Return (x, y) of the center of cell containing provided text 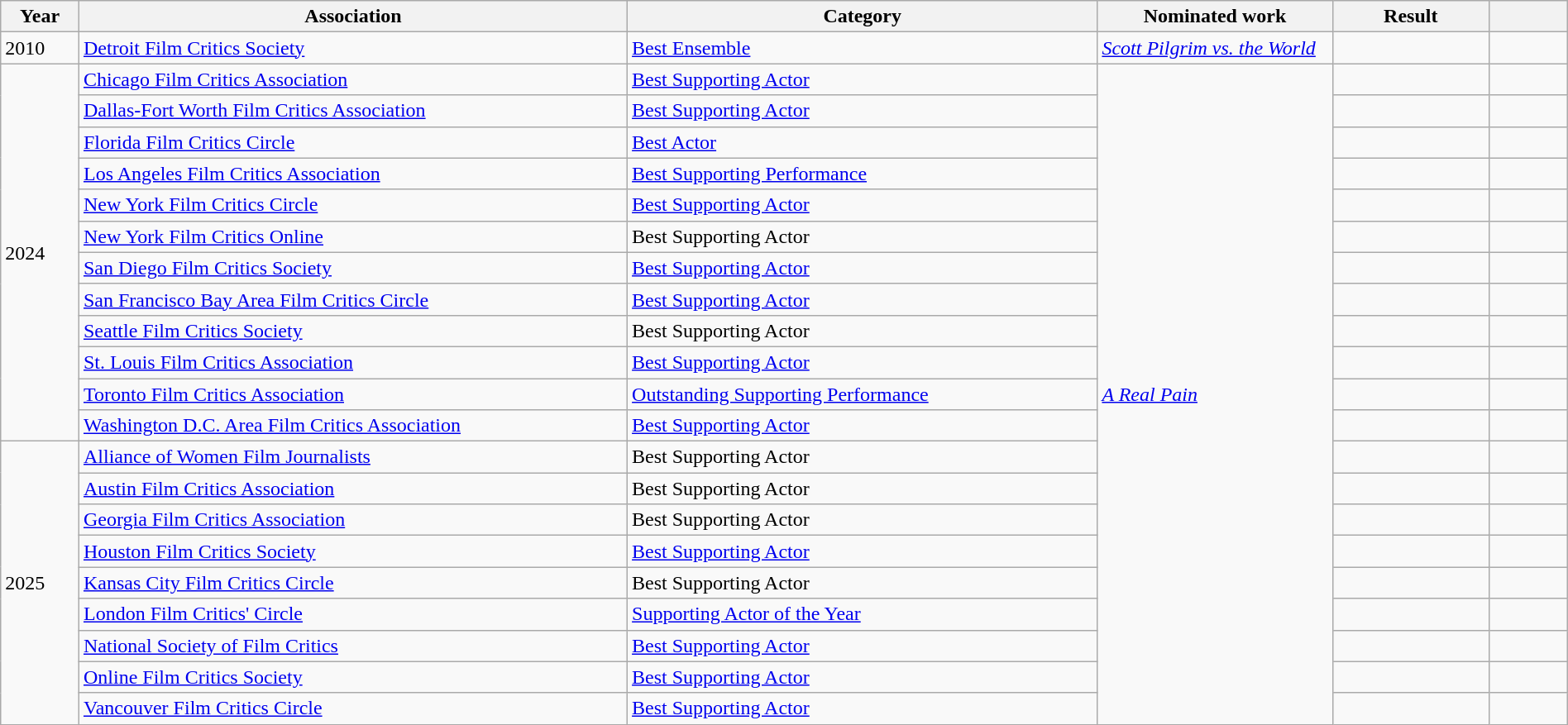
Florida Film Critics Circle (352, 142)
Year (40, 17)
Kansas City Film Critics Circle (352, 583)
New York Film Critics Circle (352, 205)
National Society of Film Critics (352, 646)
2024 (40, 253)
Chicago Film Critics Association (352, 79)
Online Film Critics Society (352, 677)
Category (863, 17)
Detroit Film Critics Society (352, 48)
St. Louis Film Critics Association (352, 362)
Seattle Film Critics Society (352, 331)
Dallas-Fort Worth Film Critics Association (352, 111)
Alliance of Women Film Journalists (352, 457)
2010 (40, 48)
2025 (40, 584)
Best Actor (863, 142)
New York Film Critics Online (352, 236)
A Real Pain (1215, 394)
Supporting Actor of the Year (863, 614)
Nominated work (1215, 17)
Toronto Film Critics Association (352, 394)
Outstanding Supporting Performance (863, 394)
Association (352, 17)
Best Supporting Performance (863, 174)
Vancouver Film Critics Circle (352, 708)
San Diego Film Critics Society (352, 268)
San Francisco Bay Area Film Critics Circle (352, 299)
Best Ensemble (863, 48)
Washington D.C. Area Film Critics Association (352, 426)
Houston Film Critics Society (352, 551)
London Film Critics' Circle (352, 614)
Result (1411, 17)
Georgia Film Critics Association (352, 520)
Los Angeles Film Critics Association (352, 174)
Scott Pilgrim vs. the World (1215, 48)
Austin Film Critics Association (352, 489)
